Pinpoint the cell where the given text exists, returning its (X, Y) midpoint coordinate. 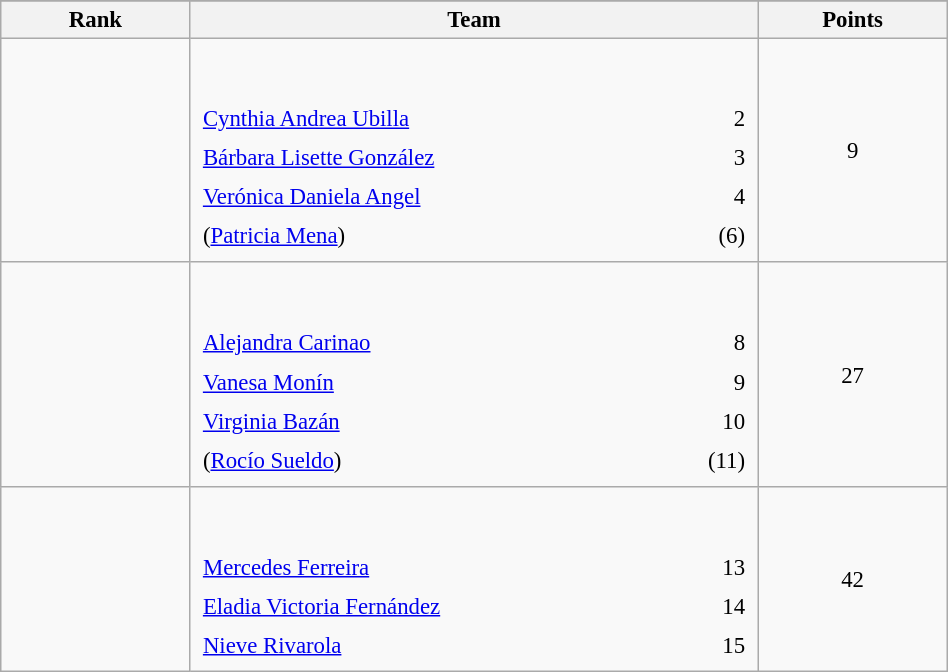
Cynthia Andrea Ubilla 2 Bárbara Lisette González 3 Verónica Daniela Angel 4 (Patricia Mena) (6) (474, 151)
15 (718, 645)
Points (852, 20)
4 (714, 197)
Bárbara Lisette González (436, 158)
42 (852, 578)
Virginia Bazán (416, 421)
(6) (714, 236)
Eladia Victoria Fernández (440, 606)
3 (714, 158)
(11) (693, 460)
Cynthia Andrea Ubilla (436, 119)
10 (693, 421)
Alejandra Carinao 8 Vanesa Monín 9 Virginia Bazán 10 (Rocío Sueldo) (11) (474, 374)
Nieve Rivarola (440, 645)
2 (714, 119)
Verónica Daniela Angel (436, 197)
27 (852, 374)
Alejandra Carinao (416, 343)
(Patricia Mena) (436, 236)
13 (718, 567)
(Rocío Sueldo) (416, 460)
Mercedes Ferreira (440, 567)
Vanesa Monín (416, 382)
Mercedes Ferreira 13 Eladia Victoria Fernández 14 Nieve Rivarola 15 (474, 578)
Rank (96, 20)
Team (474, 20)
8 (693, 343)
14 (718, 606)
